Locate the cell with the specified text and output its [X, Y] center coordinate. 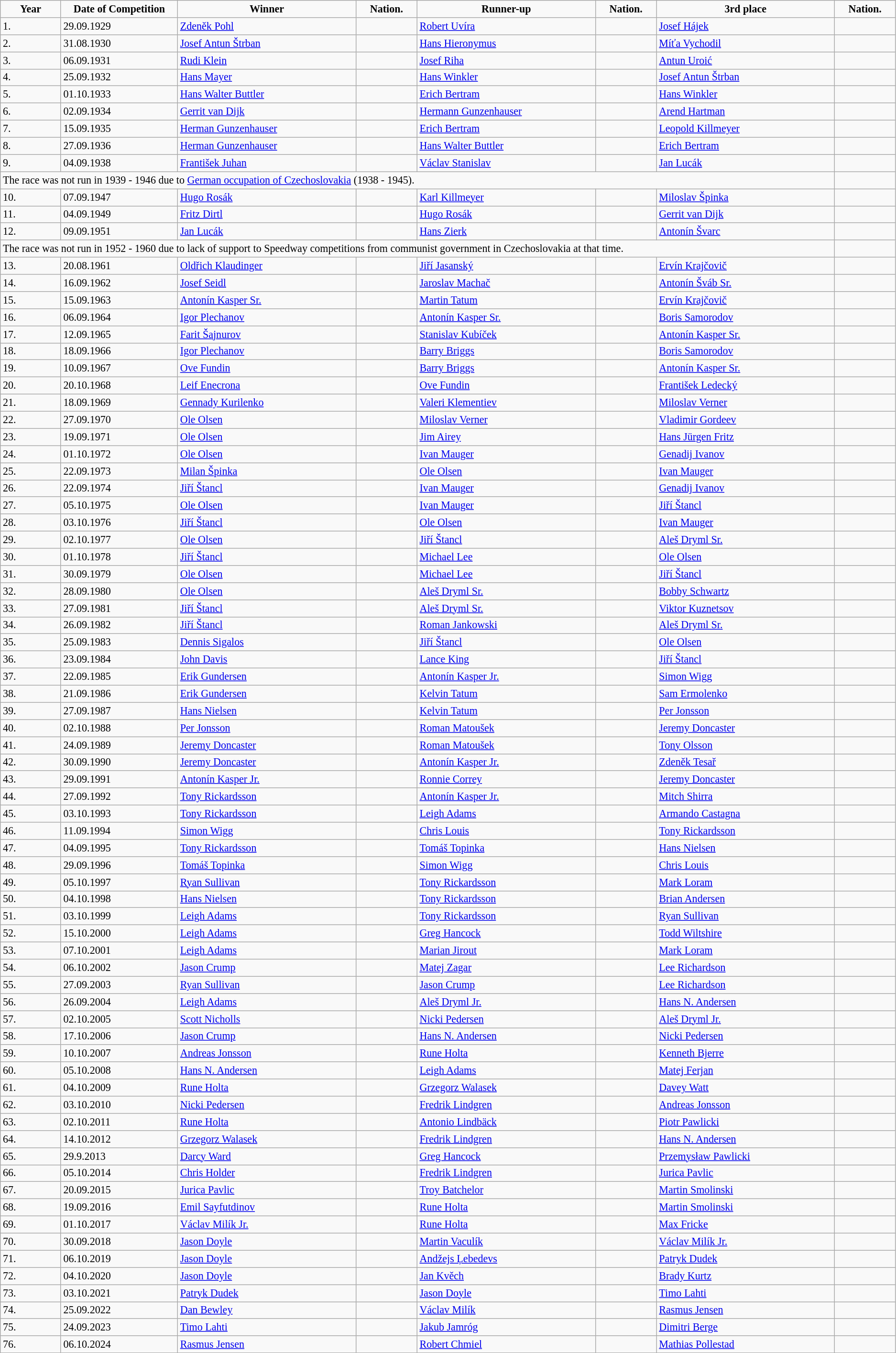
64. [31, 1139]
20.08.1961 [119, 266]
66. [31, 1173]
68. [31, 1207]
Jakub Jamróg [506, 1327]
46. [31, 830]
29.09.1996 [119, 865]
05.10.2008 [119, 1070]
76. [31, 1344]
05.10.1975 [119, 505]
Josef Hájek [745, 26]
26.09.1982 [119, 625]
23. [31, 437]
06.10.2024 [119, 1344]
34. [31, 625]
01.10.1978 [119, 556]
Antun Uroić [745, 60]
37. [31, 676]
Miloslav Špinka [745, 197]
03.10.1976 [119, 523]
03.10.1993 [119, 814]
15. [31, 300]
Gennady Kurilenko [267, 403]
43. [31, 779]
Robert Chmiel [506, 1344]
Oldřich Klaudinger [267, 266]
22. [31, 420]
25. [31, 471]
1. [31, 26]
29.09.1929 [119, 26]
57. [31, 1019]
25.09.1932 [119, 77]
26.09.2004 [119, 1002]
Date of Competition [119, 9]
59. [31, 1053]
Václav Stanislav [506, 163]
3rd place [745, 9]
27.09.1970 [119, 420]
04.10.1998 [119, 899]
Jan Kvěch [506, 1276]
04.09.1938 [119, 163]
07.10.2001 [119, 950]
31.08.1930 [119, 43]
21. [31, 403]
21.09.1986 [119, 694]
18. [31, 351]
53. [31, 950]
Míťa Vychodil [745, 43]
Brady Kurtz [745, 1276]
49. [31, 882]
31. [31, 574]
Chris Holder [267, 1173]
12.09.1965 [119, 334]
3. [31, 60]
Scott Nicholls [267, 1019]
Robert Uvíra [506, 26]
56. [31, 1002]
22.09.1973 [119, 471]
9. [31, 163]
Zdeněk Tesař [745, 762]
Hermann Gunzenhauser [506, 111]
27.09.1992 [119, 797]
48. [31, 865]
Josef Riha [506, 60]
58. [31, 1036]
03.10.2010 [119, 1104]
65. [31, 1156]
Jim Airey [506, 437]
Lance King [506, 659]
60. [31, 1070]
39. [31, 711]
69. [31, 1224]
Jaroslav Machač [506, 283]
11.09.1994 [119, 830]
29. [31, 540]
Dimitri Berge [745, 1327]
Troy Batchelor [506, 1190]
2. [31, 43]
Marian Jirout [506, 950]
22.09.1985 [119, 676]
27.09.1987 [119, 711]
Bobby Schwartz [745, 591]
Leopold Killmeyer [745, 129]
24.09.1989 [119, 745]
Davey Watt [745, 1088]
02.10.1977 [119, 540]
Runner-up [506, 9]
24. [31, 454]
06.10.2019 [119, 1259]
10. [31, 197]
35. [31, 643]
15.09.1963 [119, 300]
20. [31, 385]
Valeri Klementiev [506, 403]
55. [31, 985]
01.10.1972 [119, 454]
16.09.1962 [119, 283]
47. [31, 848]
František Juhan [267, 163]
Martin Tatum [506, 300]
30.09.1990 [119, 762]
19.09.1971 [119, 437]
07.09.1947 [119, 197]
29.9.2013 [119, 1156]
Matej Zagar [506, 968]
26. [31, 488]
22.09.1974 [119, 488]
10.09.1967 [119, 369]
41. [31, 745]
24.09.2023 [119, 1327]
28. [31, 523]
75. [31, 1327]
Mitch Shirra [745, 797]
Matej Ferjan [745, 1070]
02.09.1934 [119, 111]
10.10.2007 [119, 1053]
16. [31, 317]
Fritz Dirtl [267, 214]
71. [31, 1259]
27.09.1936 [119, 146]
52. [31, 933]
Hans Zierk [506, 231]
Darcy Ward [267, 1156]
Todd Wiltshire [745, 933]
7. [31, 129]
Zdeněk Pohl [267, 26]
04.10.2009 [119, 1088]
01.10.1933 [119, 95]
Milan Špinka [267, 471]
Vladimir Gordeev [745, 420]
02.10.1988 [119, 728]
74. [31, 1310]
72. [31, 1276]
01.10.2017 [119, 1224]
15.09.1935 [119, 129]
44. [31, 797]
Viktor Kuznetsov [745, 608]
18.09.1966 [119, 351]
Roman Jankowski [506, 625]
17. [31, 334]
The race was not run in 1952 - 1960 due to lack of support to Speedway competitions from communist government in Czechoslovakia at that time. [418, 249]
05.10.2014 [119, 1173]
25.09.1983 [119, 643]
04.09.1949 [119, 214]
Hans Mayer [267, 77]
30.09.2018 [119, 1242]
Kenneth Bjerre [745, 1053]
Farit Šajnurov [267, 334]
Piotr Pawlicki [745, 1122]
12. [31, 231]
23.09.1984 [119, 659]
Jiří Jasanský [506, 266]
38. [31, 694]
15.10.2000 [119, 933]
František Ledecký [745, 385]
Hans Hieronymus [506, 43]
50. [31, 899]
Sam Ermolenko [745, 694]
Antonín Švarc [745, 231]
19.09.2016 [119, 1207]
29.09.1991 [119, 779]
Andžejs Ļebedevs [506, 1259]
The race was not run in 1939 - 1946 due to German occupation of Czechoslovakia (1938 - 1945). [418, 180]
Arend Hartman [745, 111]
54. [31, 968]
30.09.1979 [119, 574]
27.09.2003 [119, 985]
28.09.1980 [119, 591]
36. [31, 659]
Brian Andersen [745, 899]
Armando Castagna [745, 814]
Winner [267, 9]
8. [31, 146]
Rudi Klein [267, 60]
70. [31, 1242]
20.09.2015 [119, 1190]
27. [31, 505]
4. [31, 77]
Karl Killmeyer [506, 197]
03.10.2021 [119, 1293]
Dan Bewley [267, 1310]
5. [31, 95]
Year [31, 9]
27.09.1981 [119, 608]
06.09.1964 [119, 317]
62. [31, 1104]
18.09.1969 [119, 403]
40. [31, 728]
Josef Seidl [267, 283]
03.10.1999 [119, 917]
11. [31, 214]
John Davis [267, 659]
Stanislav Kubíček [506, 334]
Leif Enecrona [267, 385]
Dennis Sigalos [267, 643]
06.10.2002 [119, 968]
63. [31, 1122]
Hans Jürgen Fritz [745, 437]
51. [31, 917]
14. [31, 283]
61. [31, 1088]
25.09.2022 [119, 1310]
73. [31, 1293]
Ronnie Correy [506, 779]
Martin Vaculík [506, 1242]
42. [31, 762]
Tony Olsson [745, 745]
13. [31, 266]
05.10.1997 [119, 882]
6. [31, 111]
Václav Milík [506, 1310]
33. [31, 608]
Emil Sayfutdinov [267, 1207]
32. [31, 591]
20.10.1968 [119, 385]
17.10.2006 [119, 1036]
30. [31, 556]
Antonio Lindbäck [506, 1122]
14.10.2012 [119, 1139]
Antonín Šváb Sr. [745, 283]
02.10.2011 [119, 1122]
04.10.2020 [119, 1276]
Przemysław Pawlicki [745, 1156]
45. [31, 814]
06.09.1931 [119, 60]
Max Fricke [745, 1224]
04.09.1995 [119, 848]
09.09.1951 [119, 231]
Mathias Pollestad [745, 1344]
19. [31, 369]
67. [31, 1190]
02.10.2005 [119, 1019]
